Return the (X, Y) coordinate for the center point of the cell that contains the specified text.  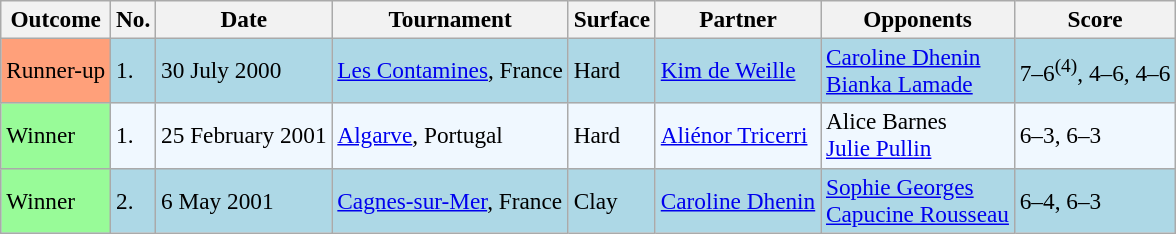
30 July 2000 (244, 70)
No. (134, 19)
6–3, 6–3 (1094, 136)
Tournament (450, 19)
Sophie Georges Capucine Rousseau (918, 200)
6 May 2001 (244, 200)
Opponents (918, 19)
Surface (612, 19)
Cagnes-sur-Mer, France (450, 200)
2. (134, 200)
Aliénor Tricerri (738, 136)
Les Contamines, France (450, 70)
6–4, 6–3 (1094, 200)
Date (244, 19)
Caroline Dhenin (738, 200)
Clay (612, 200)
Caroline Dhenin Bianka Lamade (918, 70)
7–6(4), 4–6, 4–6 (1094, 70)
Partner (738, 19)
Outcome (56, 19)
Runner-up (56, 70)
Kim de Weille (738, 70)
Algarve, Portugal (450, 136)
Alice Barnes Julie Pullin (918, 136)
25 February 2001 (244, 136)
Score (1094, 19)
